Identify which cell holds the provided text, then report its [x, y] central coordinate. 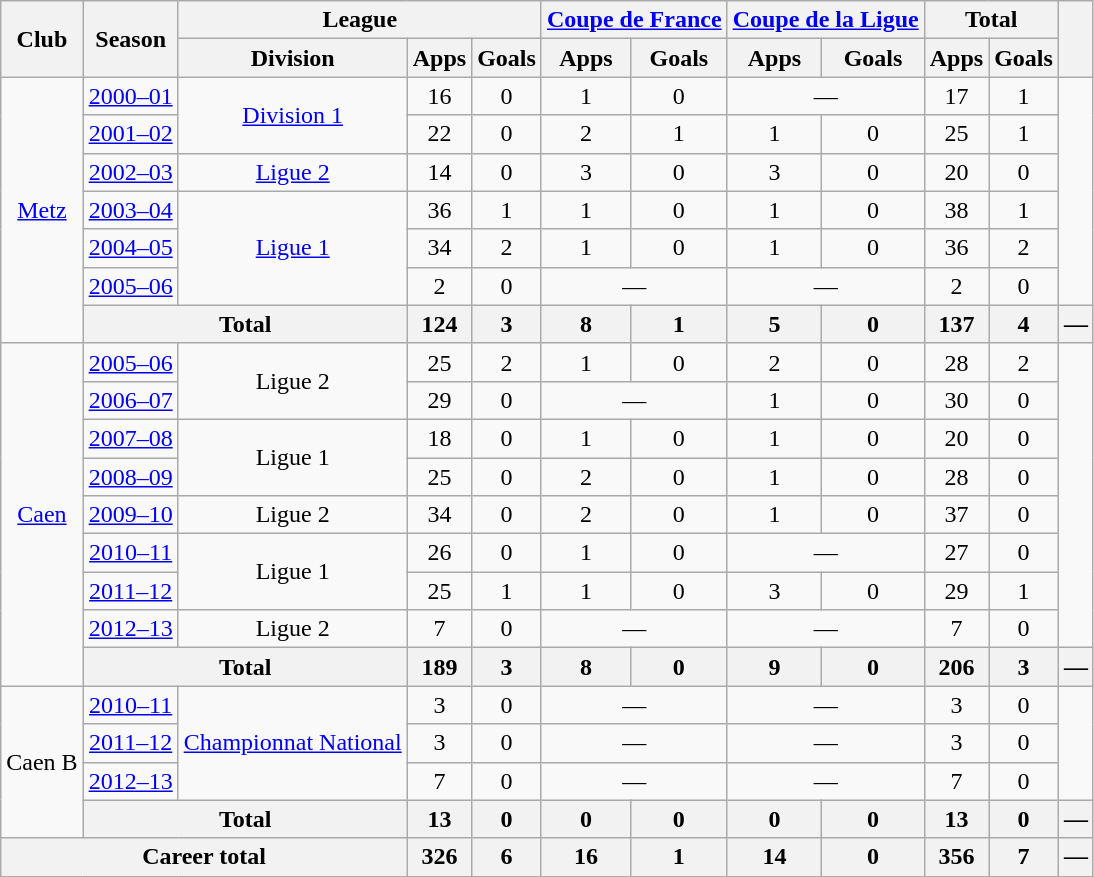
6 [507, 857]
206 [956, 667]
189 [439, 667]
2004–05 [130, 248]
9 [774, 667]
30 [956, 400]
League [360, 20]
124 [439, 324]
Club [42, 39]
27 [956, 553]
137 [956, 324]
17 [956, 96]
2002–03 [130, 172]
22 [439, 134]
18 [439, 438]
2003–04 [130, 210]
Career total [204, 857]
26 [439, 553]
2009–10 [130, 515]
2006–07 [130, 400]
Season [130, 39]
Division [292, 58]
2000–01 [130, 96]
2008–09 [130, 477]
Coupe de France [634, 20]
2007–08 [130, 438]
Metz [42, 210]
Championnat National [292, 743]
Caen [42, 514]
Coupe de la Ligue [826, 20]
Division 1 [292, 115]
2001–02 [130, 134]
326 [439, 857]
356 [956, 857]
5 [774, 324]
38 [956, 210]
37 [956, 515]
Caen B [42, 762]
4 [1024, 324]
